For the text-containing cell, return its midpoint in (X, Y) coordinate format. 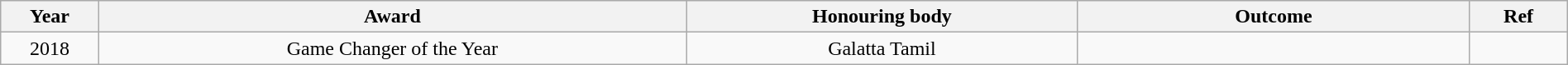
Award (392, 17)
Honouring body (882, 17)
Outcome (1274, 17)
2018 (50, 48)
Game Changer of the Year (392, 48)
Galatta Tamil (882, 48)
Year (50, 17)
Ref (1518, 17)
